Identify which cell holds the provided text, then report its [X, Y] central coordinate. 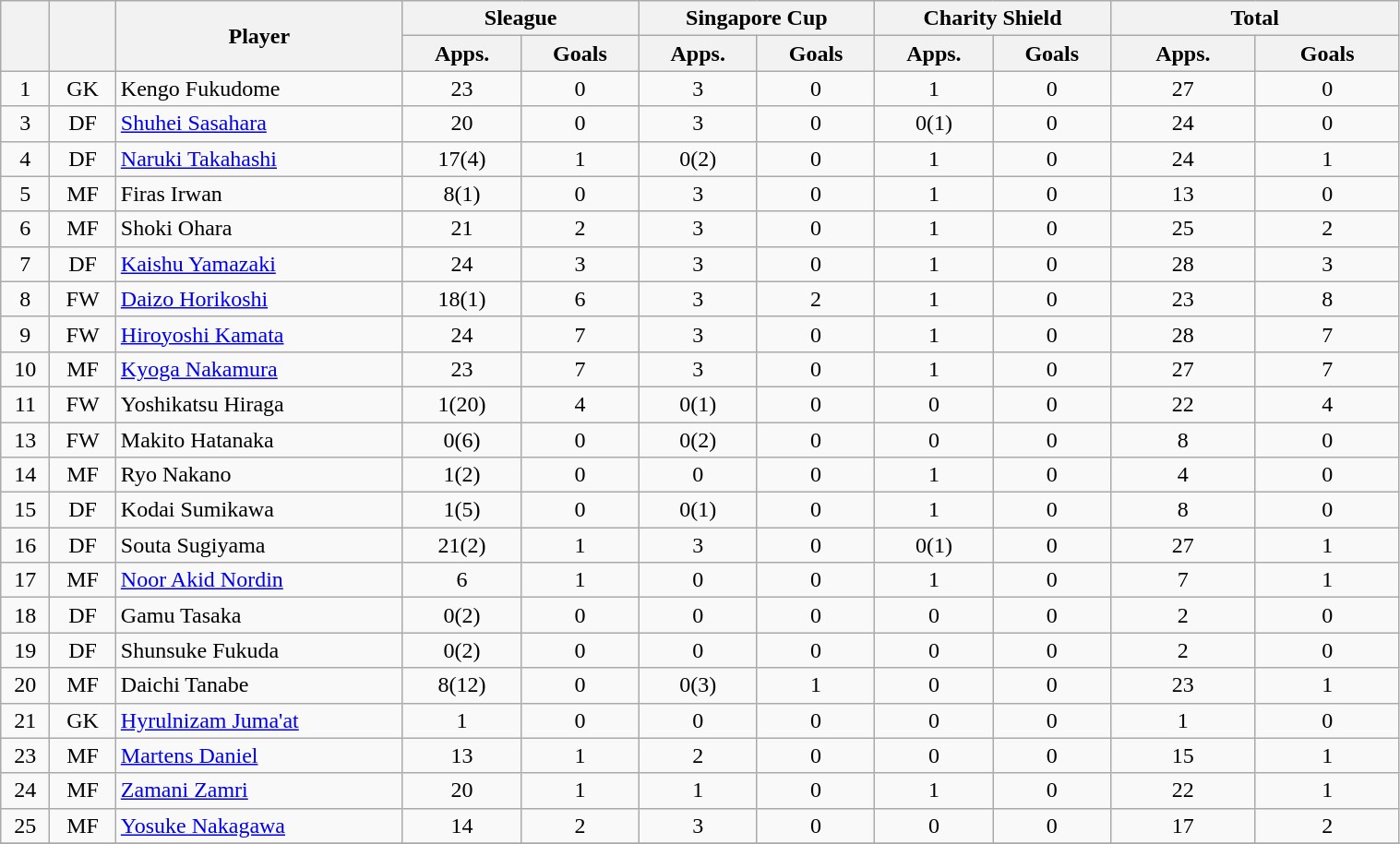
Kengo Fukudome [258, 89]
11 [26, 404]
Gamu Tasaka [258, 615]
Noor Akid Nordin [258, 580]
8(1) [461, 194]
9 [26, 334]
Souta Sugiyama [258, 545]
Makito Hatanaka [258, 440]
0(6) [461, 440]
Charity Shield [993, 18]
0(3) [698, 685]
Kodai Sumikawa [258, 510]
8(12) [461, 685]
16 [26, 545]
Martens Daniel [258, 755]
Player [258, 36]
Daizo Horikoshi [258, 299]
Ryo Nakano [258, 475]
1(20) [461, 404]
Yosuke Nakagawa [258, 826]
Yoshikatsu Hiraga [258, 404]
19 [26, 650]
Hiroyoshi Kamata [258, 334]
Total [1255, 18]
1(5) [461, 510]
10 [26, 369]
21(2) [461, 545]
Kyoga Nakamura [258, 369]
Hyrulnizam Juma'at [258, 720]
5 [26, 194]
Daichi Tanabe [258, 685]
18(1) [461, 299]
Shunsuke Fukuda [258, 650]
18 [26, 615]
17(4) [461, 159]
1(2) [461, 475]
Shoki Ohara [258, 229]
Zamani Zamri [258, 791]
Naruki Takahashi [258, 159]
Singapore Cup [757, 18]
Firas Irwan [258, 194]
Shuhei Sasahara [258, 124]
Sleague [521, 18]
Kaishu Yamazaki [258, 264]
